Find where the given text appears and provide that cell's center as (x, y) coordinate. 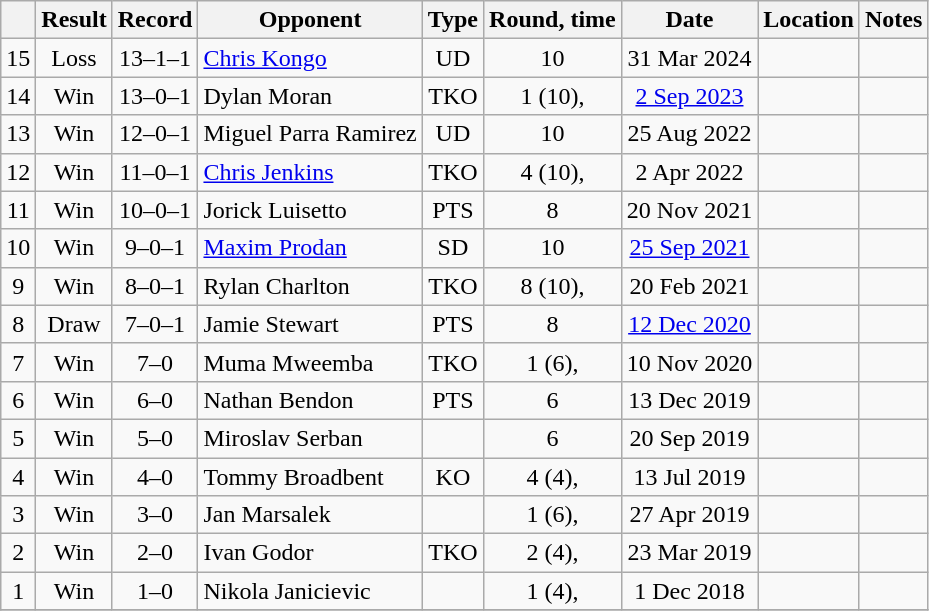
Miroslav Serban (310, 438)
Type (452, 20)
14 (18, 96)
Jan Marsalek (310, 515)
9–0–1 (155, 248)
20 Sep 2019 (689, 438)
6–0 (155, 400)
7 (18, 362)
12–0–1 (155, 134)
4 (4), (553, 477)
13–0–1 (155, 96)
1 (10), (553, 96)
1–0 (155, 591)
Record (155, 20)
3 (18, 515)
Nathan Bendon (310, 400)
8 (10), (553, 286)
5 (18, 438)
2 (4), (553, 553)
23 Mar 2019 (689, 553)
2 Sep 2023 (689, 96)
Chris Kongo (310, 58)
20 Nov 2021 (689, 210)
Jamie Stewart (310, 324)
4–0 (155, 477)
Date (689, 20)
Ivan Godor (310, 553)
12 (18, 172)
5–0 (155, 438)
Rylan Charlton (310, 286)
3–0 (155, 515)
Round, time (553, 20)
1 Dec 2018 (689, 591)
25 Aug 2022 (689, 134)
4 (18, 477)
13 Dec 2019 (689, 400)
15 (18, 58)
Opponent (310, 20)
2–0 (155, 553)
Draw (74, 324)
SD (452, 248)
Loss (74, 58)
12 Dec 2020 (689, 324)
Tommy Broadbent (310, 477)
27 Apr 2019 (689, 515)
9 (18, 286)
7–0–1 (155, 324)
31 Mar 2024 (689, 58)
10–0–1 (155, 210)
2 Apr 2022 (689, 172)
1 (4), (553, 591)
13–1–1 (155, 58)
Nikola Janicievic (310, 591)
Notes (893, 20)
11 (18, 210)
Miguel Parra Ramirez (310, 134)
Muma Mweemba (310, 362)
13 Jul 2019 (689, 477)
20 Feb 2021 (689, 286)
Result (74, 20)
11–0–1 (155, 172)
Dylan Moran (310, 96)
Chris Jenkins (310, 172)
1 (18, 591)
13 (18, 134)
Maxim Prodan (310, 248)
KO (452, 477)
Jorick Luisetto (310, 210)
2 (18, 553)
8–0–1 (155, 286)
25 Sep 2021 (689, 248)
4 (10), (553, 172)
10 Nov 2020 (689, 362)
7–0 (155, 362)
Location (809, 20)
